For the text-containing cell, return its midpoint in [x, y] coordinate format. 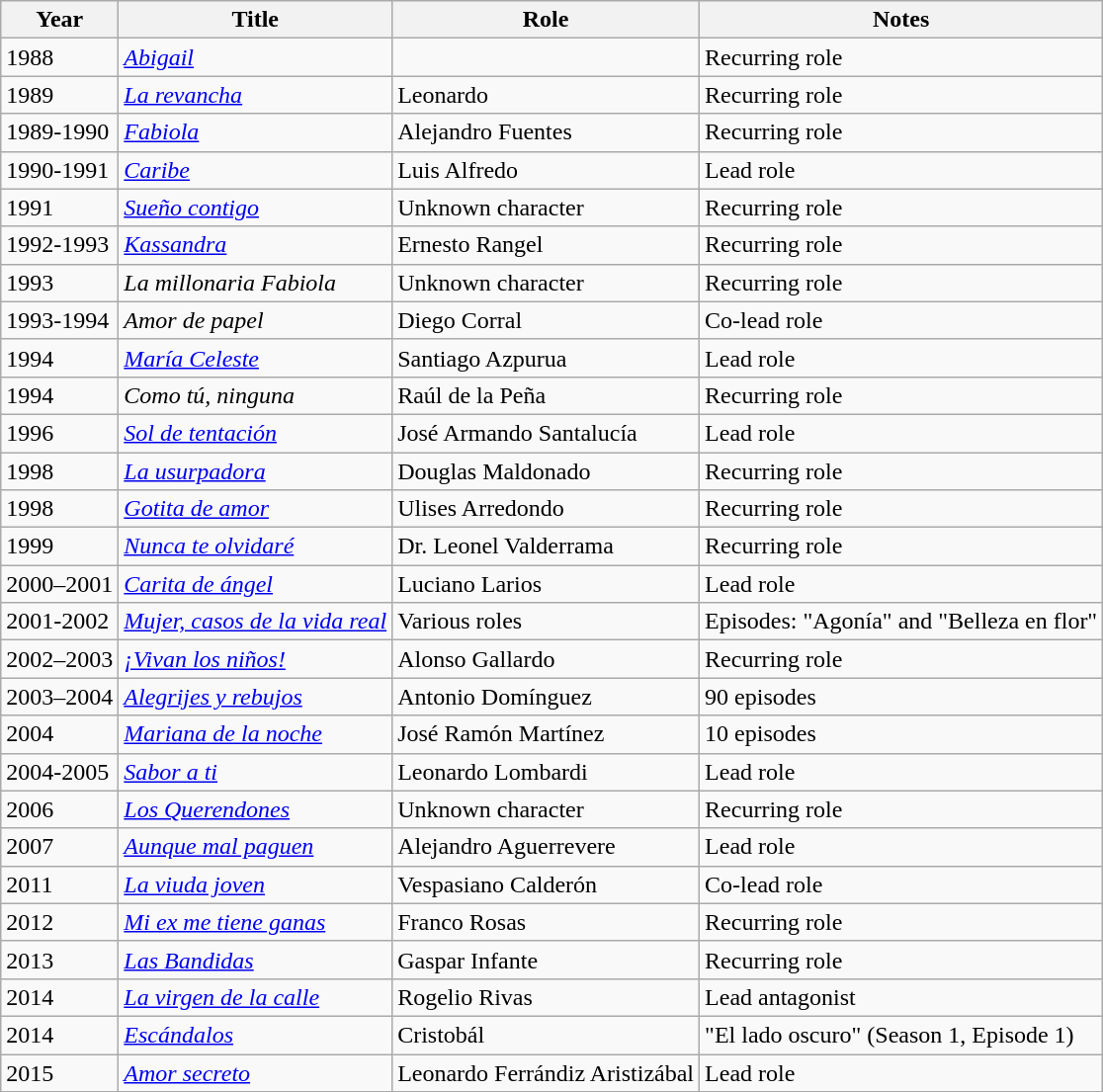
Alegrijes y rebujos [255, 697]
1999 [59, 546]
Fabiola [255, 132]
La viuda joven [255, 884]
Gaspar Infante [546, 960]
1992-1993 [59, 245]
Title [255, 20]
Gotita de amor [255, 509]
1989-1990 [59, 132]
Rogelio Rivas [546, 997]
La virgen de la calle [255, 997]
Abigail [255, 57]
Luciano Larios [546, 584]
Leonardo Lombardi [546, 772]
Aunque mal paguen [255, 847]
¡Vivan los niños! [255, 659]
Mujer, casos de la vida real [255, 622]
Ernesto Rangel [546, 245]
Vespasiano Calderón [546, 884]
Notes [901, 20]
2013 [59, 960]
"El lado oscuro" (Season 1, Episode 1) [901, 1035]
Alonso Gallardo [546, 659]
Alejandro Aguerrevere [546, 847]
2004-2005 [59, 772]
Cristobál [546, 1035]
2003–2004 [59, 697]
Various roles [546, 622]
Leonardo Ferrándiz Aristizábal [546, 1072]
Las Bandidas [255, 960]
José Ramón Martínez [546, 734]
María Celeste [255, 358]
La revancha [255, 95]
Los Querendones [255, 809]
Antonio Domínguez [546, 697]
1990-1991 [59, 170]
Lead antagonist [901, 997]
Alejandro Fuentes [546, 132]
2015 [59, 1072]
Sol de tentación [255, 433]
Raúl de la Peña [546, 395]
2000–2001 [59, 584]
José Armando Santalucía [546, 433]
Franco Rosas [546, 922]
Luis Alfredo [546, 170]
1988 [59, 57]
2011 [59, 884]
90 episodes [901, 697]
2006 [59, 809]
Episodes: "Agonía" and "Belleza en flor" [901, 622]
Dr. Leonel Valderrama [546, 546]
Kassandra [255, 245]
2002–2003 [59, 659]
Leonardo [546, 95]
Caribe [255, 170]
Amor de papel [255, 320]
Role [546, 20]
Carita de ángel [255, 584]
Year [59, 20]
Mariana de la noche [255, 734]
Diego Corral [546, 320]
2007 [59, 847]
1996 [59, 433]
Douglas Maldonado [546, 471]
La usurpadora [255, 471]
1993 [59, 283]
2001-2002 [59, 622]
La millonaria Fabiola [255, 283]
2004 [59, 734]
1991 [59, 208]
Escándalos [255, 1035]
Como tú, ninguna [255, 395]
2012 [59, 922]
1993-1994 [59, 320]
1989 [59, 95]
Sueño contigo [255, 208]
Mi ex me tiene ganas [255, 922]
Santiago Azpurua [546, 358]
Amor secreto [255, 1072]
Nunca te olvidaré [255, 546]
Ulises Arredondo [546, 509]
10 episodes [901, 734]
Sabor a ti [255, 772]
